Scan for the cell matching the given text and deliver its [x, y] coordinate at center. 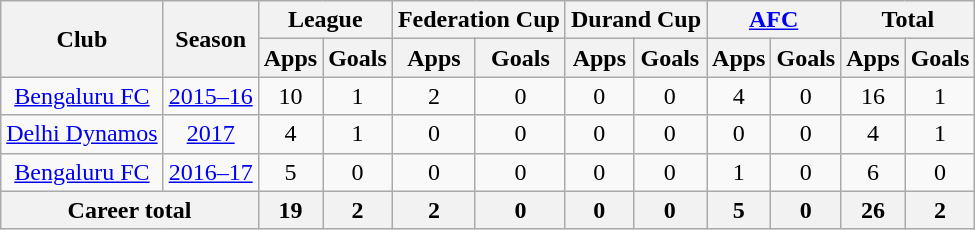
Durand Cup [636, 20]
2017 [210, 134]
10 [290, 96]
AFC [774, 20]
Season [210, 39]
19 [290, 210]
League [325, 20]
2016–17 [210, 172]
Total [908, 20]
16 [873, 96]
Delhi Dynamos [82, 134]
2015–16 [210, 96]
Federation Cup [478, 20]
26 [873, 210]
Club [82, 39]
Career total [130, 210]
6 [873, 172]
